For the text-containing cell, return its midpoint in (X, Y) coordinate format. 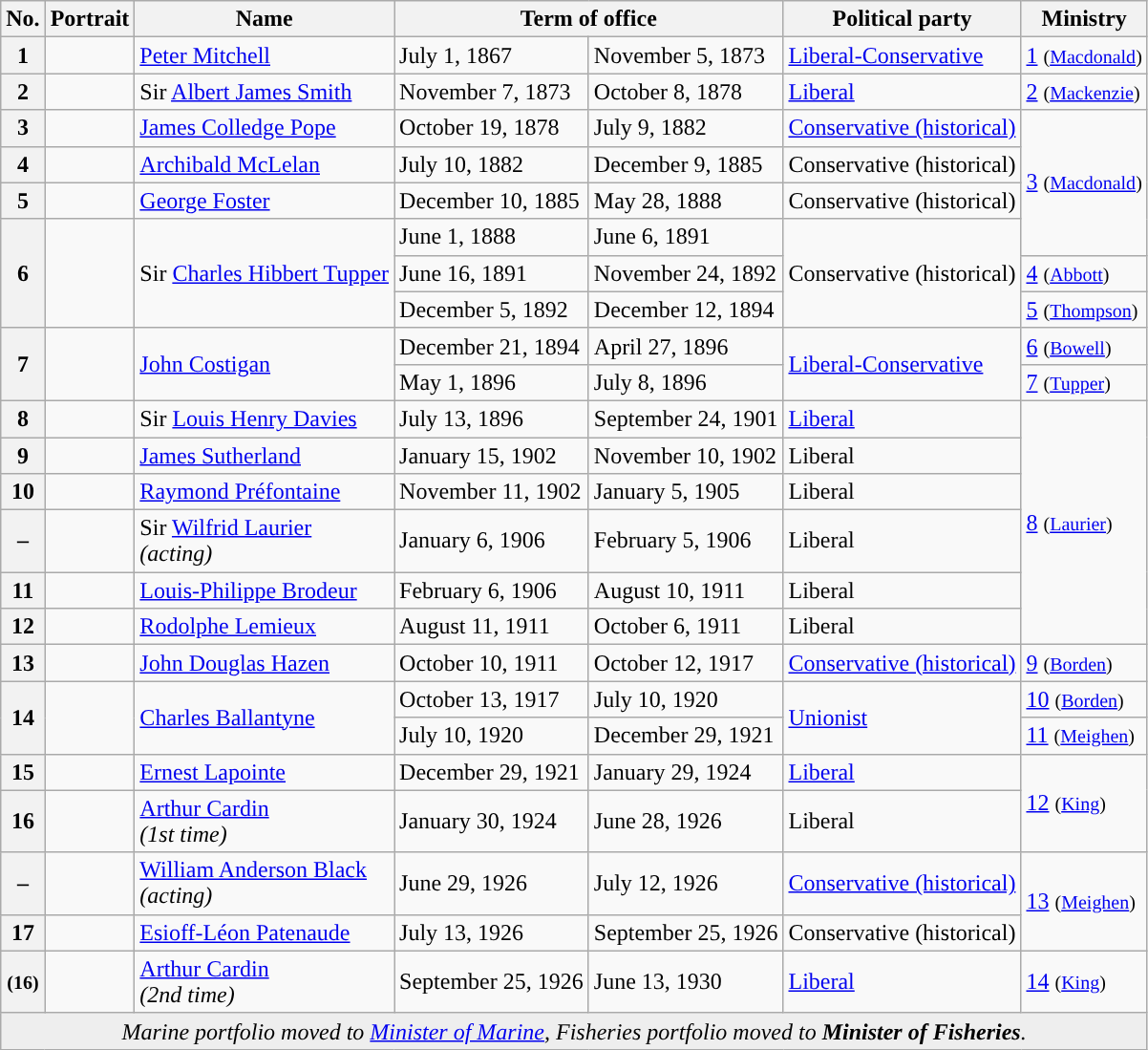
2 (23, 92)
October 8, 1878 (686, 92)
Term of office (588, 19)
November 11, 1902 (492, 492)
Archibald McLelan (265, 164)
Raymond Préfontaine (265, 492)
Sir Wilfrid Laurier(acting) (265, 541)
September 24, 1901 (686, 418)
17 (23, 932)
January 15, 1902 (492, 456)
December 5, 1892 (492, 310)
12 (23, 627)
November 24, 1892 (686, 273)
Political party (902, 19)
8 (23, 418)
February 6, 1906 (492, 590)
4 (Abbott) (1084, 273)
16 (23, 822)
May 1, 1896 (492, 382)
June 29, 1926 (492, 883)
6 (Bowell) (1084, 346)
June 28, 1926 (686, 822)
Ernest Lapointe (265, 772)
John Costigan (265, 364)
February 5, 1906 (686, 541)
October 13, 1917 (492, 699)
10 (23, 492)
7 (Tupper) (1084, 382)
January 29, 1924 (686, 772)
9 (Borden) (1084, 663)
1 (23, 55)
12 (King) (1084, 803)
July 10, 1882 (492, 164)
8 (Laurier) (1084, 522)
July 1, 1867 (492, 55)
May 28, 1888 (686, 201)
Peter Mitchell (265, 55)
Portrait (90, 19)
June 13, 1930 (686, 982)
(16) (23, 982)
No. (23, 19)
13 (23, 663)
April 27, 1896 (686, 346)
Marine portfolio moved to Minister of Marine, Fisheries portfolio moved to Minister of Fisheries. (575, 1031)
October 6, 1911 (686, 627)
June 6, 1891 (686, 237)
July 13, 1926 (492, 932)
11 (Meighen) (1084, 736)
June 16, 1891 (492, 273)
3 (23, 128)
2 (Mackenzie) (1084, 92)
Sir Louis Henry Davies (265, 418)
Arthur Cardin(1st time) (265, 822)
7 (23, 364)
9 (23, 456)
Esioff-Léon Patenaude (265, 932)
December 10, 1885 (492, 201)
January 6, 1906 (492, 541)
Name (265, 19)
George Foster (265, 201)
December 9, 1885 (686, 164)
Sir Charles Hibbert Tupper (265, 273)
July 12, 1926 (686, 883)
14 (King) (1084, 982)
August 10, 1911 (686, 590)
December 12, 1894 (686, 310)
July 13, 1896 (492, 418)
Arthur Cardin(2nd time) (265, 982)
Charles Ballantyne (265, 718)
John Douglas Hazen (265, 663)
Unionist (902, 718)
November 5, 1873 (686, 55)
Louis-Philippe Brodeur (265, 590)
June 1, 1888 (492, 237)
William Anderson Black(acting) (265, 883)
11 (23, 590)
Ministry (1084, 19)
James Sutherland (265, 456)
Sir Albert James Smith (265, 92)
January 5, 1905 (686, 492)
13 (Meighen) (1084, 902)
November 7, 1873 (492, 92)
6 (23, 273)
5 (Thompson) (1084, 310)
10 (Borden) (1084, 699)
4 (23, 164)
15 (23, 772)
December 21, 1894 (492, 346)
July 8, 1896 (686, 382)
November 10, 1902 (686, 456)
August 11, 1911 (492, 627)
October 10, 1911 (492, 663)
October 12, 1917 (686, 663)
James Colledge Pope (265, 128)
Rodolphe Lemieux (265, 627)
3 (Macdonald) (1084, 182)
July 9, 1882 (686, 128)
5 (23, 201)
October 19, 1878 (492, 128)
14 (23, 718)
1 (Macdonald) (1084, 55)
January 30, 1924 (492, 822)
